Find where the given text appears and provide that cell's center as [X, Y] coordinate. 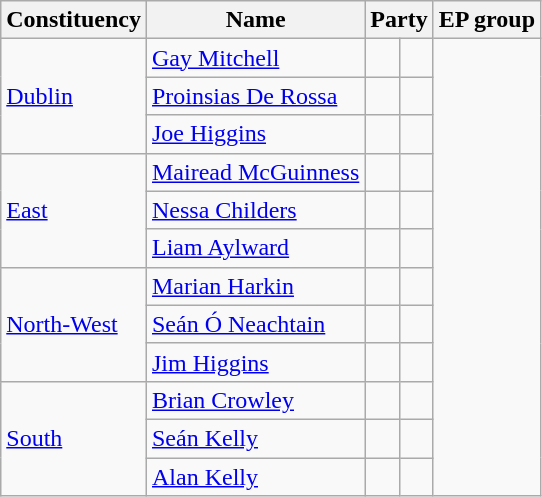
EP group [486, 20]
Party [399, 20]
Name [255, 20]
Constituency [74, 20]
Mairead McGuinness [255, 172]
Alan Kelly [255, 477]
East [74, 210]
Jim Higgins [255, 362]
Brian Crowley [255, 400]
Nessa Childers [255, 210]
Joe Higgins [255, 134]
Seán Ó Neachtain [255, 324]
Dublin [74, 96]
South [74, 438]
Marian Harkin [255, 286]
Seán Kelly [255, 438]
Liam Aylward [255, 248]
North-West [74, 324]
Gay Mitchell [255, 58]
Proinsias De Rossa [255, 96]
